Output the [X, Y] coordinate of the center of the cell containing the given text.  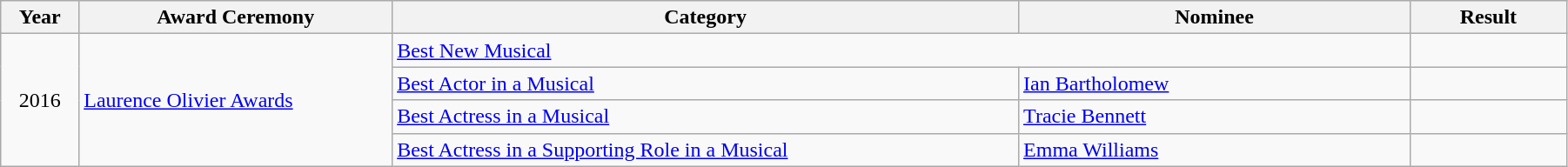
Award Ceremony [236, 17]
Category [706, 17]
Laurence Olivier Awards [236, 100]
Nominee [1215, 17]
2016 [40, 100]
Ian Bartholomew [1215, 83]
Year [40, 17]
Best Actor in a Musical [706, 83]
Result [1488, 17]
Emma Williams [1215, 150]
Best Actress in a Musical [706, 117]
Best New Musical [901, 50]
Best Actress in a Supporting Role in a Musical [706, 150]
Tracie Bennett [1215, 117]
